Detect which cell encompasses the target text, then output its (X, Y) center coordinate. 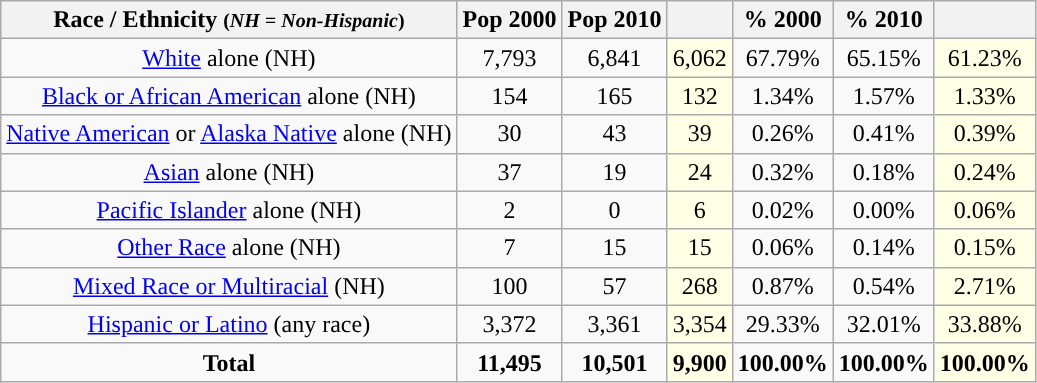
7,793 (510, 58)
37 (510, 172)
0.00% (884, 210)
0.15% (984, 248)
1.57% (884, 96)
6 (700, 210)
0.32% (782, 172)
0.02% (782, 210)
19 (614, 172)
165 (614, 96)
Hispanic or Latino (any race) (229, 324)
11,495 (510, 362)
2 (510, 210)
0 (614, 210)
6,841 (614, 58)
30 (510, 134)
100 (510, 286)
3,361 (614, 324)
1.34% (782, 96)
10,501 (614, 362)
132 (700, 96)
Black or African American alone (NH) (229, 96)
% 2010 (884, 20)
0.26% (782, 134)
61.23% (984, 58)
0.14% (884, 248)
0.87% (782, 286)
24 (700, 172)
29.33% (782, 324)
0.39% (984, 134)
0.54% (884, 286)
Native American or Alaska Native alone (NH) (229, 134)
9,900 (700, 362)
0.24% (984, 172)
Race / Ethnicity (NH = Non-Hispanic) (229, 20)
43 (614, 134)
Pacific Islander alone (NH) (229, 210)
Total (229, 362)
57 (614, 286)
3,354 (700, 324)
Pop 2010 (614, 20)
33.88% (984, 324)
32.01% (884, 324)
0.18% (884, 172)
65.15% (884, 58)
154 (510, 96)
White alone (NH) (229, 58)
7 (510, 248)
67.79% (782, 58)
Asian alone (NH) (229, 172)
Other Race alone (NH) (229, 248)
2.71% (984, 286)
1.33% (984, 96)
0.41% (884, 134)
268 (700, 286)
39 (700, 134)
6,062 (700, 58)
Mixed Race or Multiracial (NH) (229, 286)
Pop 2000 (510, 20)
3,372 (510, 324)
% 2000 (782, 20)
